Find where the given text appears and provide that cell's center as (x, y) coordinate. 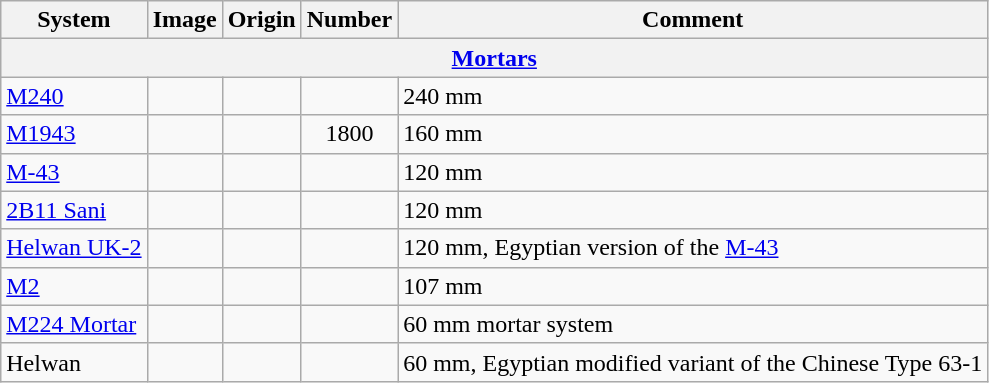
Number (349, 20)
240 mm (693, 96)
Helwan (74, 362)
System (74, 20)
Comment (693, 20)
Helwan UK-2 (74, 248)
Image (184, 20)
M240 (74, 96)
Mortars (494, 58)
2B11 Sani (74, 210)
120 mm, Egyptian version of the M-43 (693, 248)
160 mm (693, 134)
107 mm (693, 286)
Origin (262, 20)
1800 (349, 134)
M2 (74, 286)
M-43 (74, 172)
60 mm, Egyptian modified variant of the Chinese Type 63-1 (693, 362)
M224 Mortar (74, 324)
M1943 (74, 134)
60 mm mortar system (693, 324)
